Extract the [x, y] coordinate from the center of the cell holding the provided text.  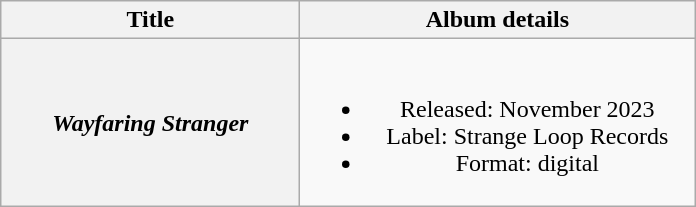
Wayfaring Stranger [150, 122]
Title [150, 20]
Released: November 2023Label: Strange Loop RecordsFormat: digital [498, 122]
Album details [498, 20]
